Detect which cell encompasses the target text, then output its [x, y] center coordinate. 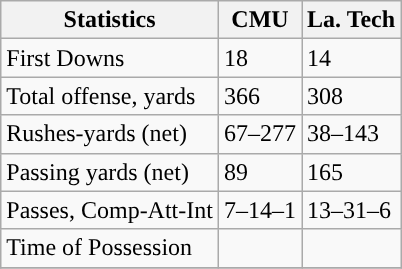
308 [352, 96]
89 [260, 172]
Statistics [110, 20]
18 [260, 58]
Passing yards (net) [110, 172]
38–143 [352, 134]
Total offense, yards [110, 96]
Rushes-yards (net) [110, 134]
Passes, Comp-Att-Int [110, 210]
7–14–1 [260, 210]
CMU [260, 20]
14 [352, 58]
First Downs [110, 58]
La. Tech [352, 20]
Time of Possession [110, 248]
165 [352, 172]
67–277 [260, 134]
13–31–6 [352, 210]
366 [260, 96]
